Provide the (X, Y) coordinate of the cell's center where the given text is located.  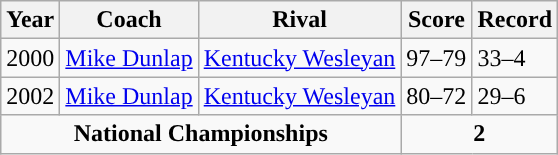
33–4 (515, 58)
Year (30, 20)
29–6 (515, 96)
Rival (300, 20)
2002 (30, 96)
97–79 (436, 58)
Score (436, 20)
Record (515, 20)
Coach (129, 20)
80–72 (436, 96)
2 (480, 134)
National Championships (201, 134)
2000 (30, 58)
